Locate the cell with the specified text and output its (X, Y) center coordinate. 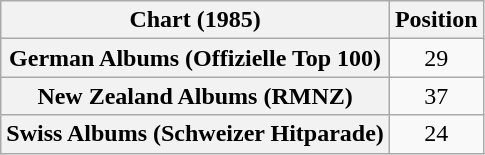
29 (436, 58)
37 (436, 96)
Chart (1985) (196, 20)
New Zealand Albums (RMNZ) (196, 96)
Swiss Albums (Schweizer Hitparade) (196, 134)
Position (436, 20)
German Albums (Offizielle Top 100) (196, 58)
24 (436, 134)
